From the cell containing the given text, extract its center point as [X, Y] coordinate. 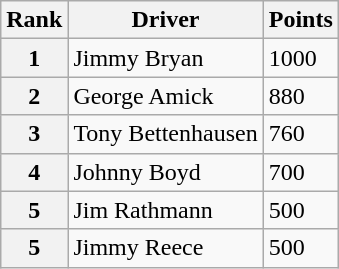
Jimmy Bryan [166, 58]
4 [34, 172]
Jim Rathmann [166, 210]
880 [300, 96]
Driver [166, 20]
Points [300, 20]
Johnny Boyd [166, 172]
Rank [34, 20]
Tony Bettenhausen [166, 134]
1 [34, 58]
3 [34, 134]
Jimmy Reece [166, 248]
2 [34, 96]
700 [300, 172]
George Amick [166, 96]
1000 [300, 58]
760 [300, 134]
